Find where the given text appears and provide that cell's center as [x, y] coordinate. 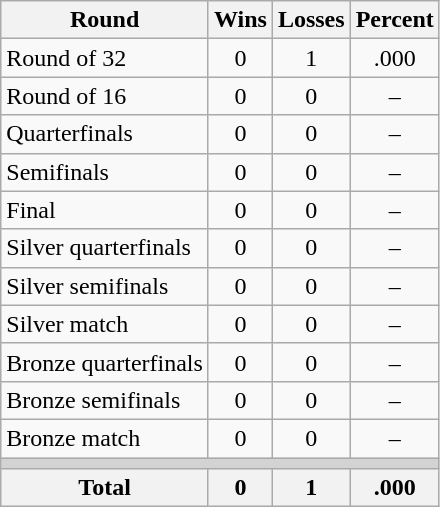
Round [105, 20]
Bronze quarterfinals [105, 362]
Round of 16 [105, 96]
Percent [394, 20]
Silver quarterfinals [105, 248]
Round of 32 [105, 58]
Wins [240, 20]
Final [105, 210]
Quarterfinals [105, 134]
Losses [311, 20]
Bronze semifinals [105, 400]
Semifinals [105, 172]
Silver semifinals [105, 286]
Bronze match [105, 438]
Silver match [105, 324]
Total [105, 488]
